Locate the cell with the specified text and output its (x, y) center coordinate. 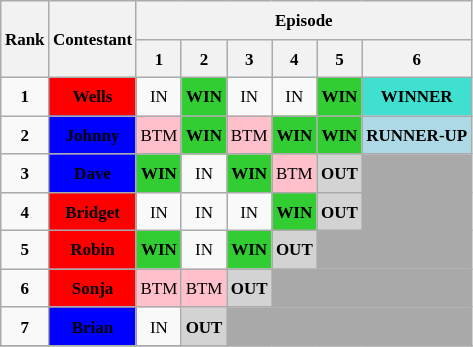
RUNNER-UP (416, 135)
Bridget (93, 212)
Rank (25, 40)
Dave (93, 173)
Robin (93, 250)
Contestant (93, 40)
Brian (93, 326)
Wells (93, 97)
Johnny (93, 135)
WINNER (416, 97)
Episode (304, 20)
7 (25, 326)
Sonja (93, 288)
